Pinpoint the cell where the given text exists, returning its [X, Y] midpoint coordinate. 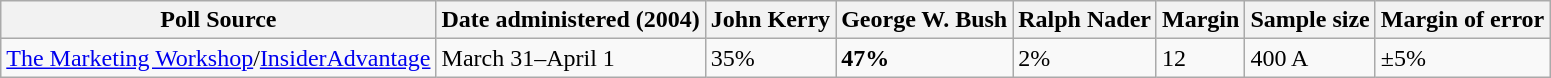
The Marketing Workshop/InsiderAdvantage [218, 58]
2% [1085, 58]
Ralph Nader [1085, 20]
Sample size [1310, 20]
35% [770, 58]
Margin [1200, 20]
George W. Bush [924, 20]
12 [1200, 58]
March 31–April 1 [570, 58]
Date administered (2004) [570, 20]
John Kerry [770, 20]
400 A [1310, 58]
Margin of error [1462, 20]
±5% [1462, 58]
Poll Source [218, 20]
47% [924, 58]
